Search for the cell housing the specified text and yield its (X, Y) center coordinate. 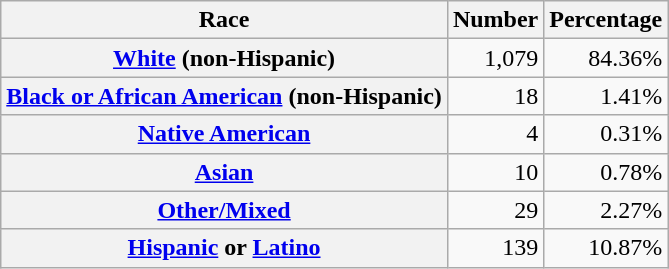
0.31% (606, 134)
0.78% (606, 172)
Black or African American (non-Hispanic) (224, 96)
2.27% (606, 210)
139 (495, 248)
10.87% (606, 248)
10 (495, 172)
1.41% (606, 96)
Race (224, 20)
Hispanic or Latino (224, 248)
4 (495, 134)
1,079 (495, 58)
White (non-Hispanic) (224, 58)
84.36% (606, 58)
Percentage (606, 20)
Asian (224, 172)
Native American (224, 134)
18 (495, 96)
29 (495, 210)
Number (495, 20)
Other/Mixed (224, 210)
